From the cell containing the given text, extract its center point as [x, y] coordinate. 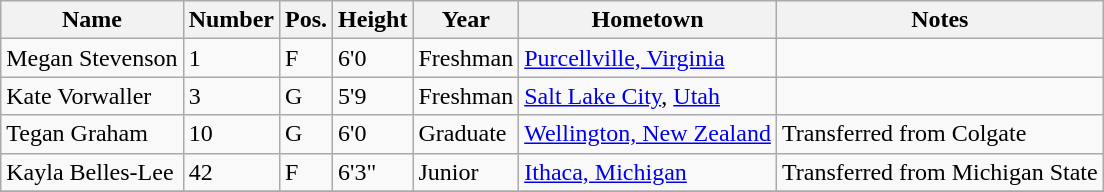
Transferred from Michigan State [940, 172]
Purcellville, Virginia [648, 58]
Number [231, 20]
Kate Vorwaller [92, 96]
5'9 [373, 96]
Hometown [648, 20]
Transferred from Colgate [940, 134]
Pos. [306, 20]
Ithaca, Michigan [648, 172]
Notes [940, 20]
10 [231, 134]
6'3" [373, 172]
3 [231, 96]
42 [231, 172]
Year [466, 20]
Kayla Belles-Lee [92, 172]
Wellington, New Zealand [648, 134]
Height [373, 20]
1 [231, 58]
Name [92, 20]
Megan Stevenson [92, 58]
Salt Lake City, Utah [648, 96]
Tegan Graham [92, 134]
Junior [466, 172]
Graduate [466, 134]
